Scan for the cell matching the given text and deliver its [x, y] coordinate at center. 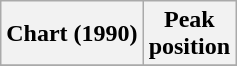
Peakposition [189, 34]
Chart (1990) [72, 34]
